Extract the (X, Y) coordinate from the center of the cell holding the provided text.  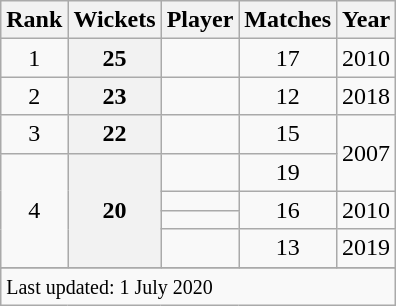
Year (366, 20)
16 (288, 210)
2 (34, 96)
2018 (366, 96)
19 (288, 172)
2019 (366, 248)
4 (34, 210)
1 (34, 58)
23 (114, 96)
Last updated: 1 July 2020 (198, 286)
13 (288, 248)
25 (114, 58)
22 (114, 134)
12 (288, 96)
Matches (288, 20)
2007 (366, 153)
17 (288, 58)
15 (288, 134)
Player (200, 20)
3 (34, 134)
Rank (34, 20)
Wickets (114, 20)
20 (114, 210)
